Determine the [X, Y] coordinate at the center of the cell enclosing the given text.  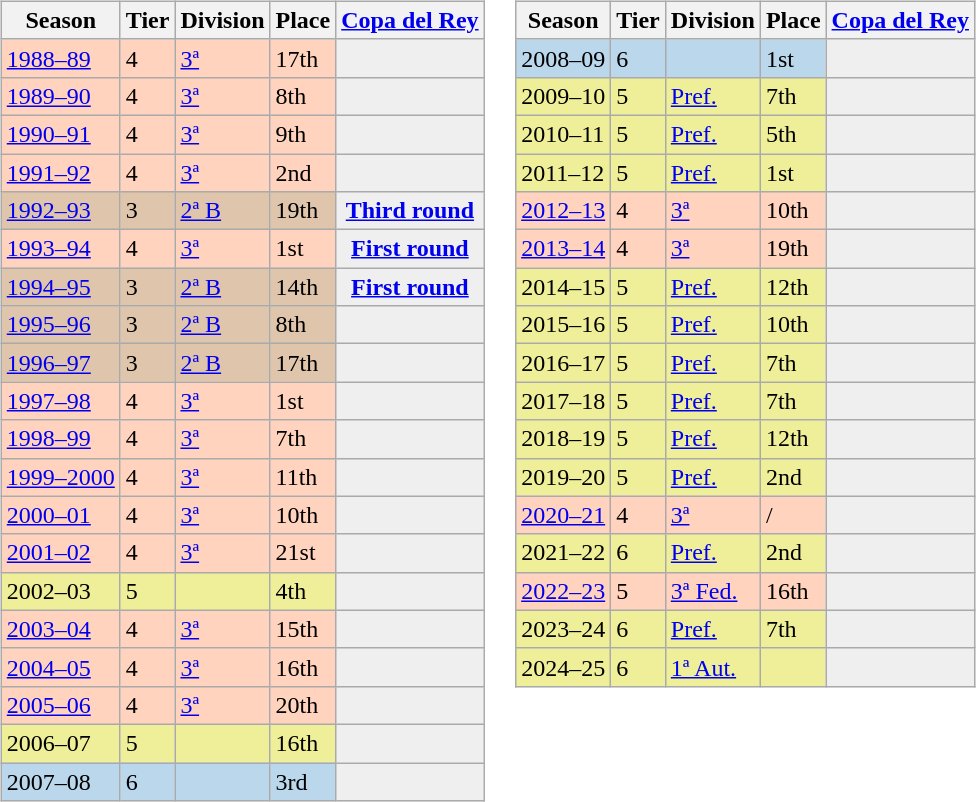
2021–22 [564, 553]
14th [303, 287]
1998–99 [60, 439]
1988–89 [60, 58]
2003–04 [60, 629]
2016–17 [564, 363]
3ª Fed. [712, 591]
1ª Aut. [712, 667]
2004–05 [60, 667]
2006–07 [60, 743]
2005–06 [60, 705]
1999–2000 [60, 477]
1997–98 [60, 401]
21st [303, 553]
2015–16 [564, 325]
1990–91 [60, 134]
15th [303, 629]
1996–97 [60, 363]
2023–24 [564, 629]
2018–19 [564, 439]
2011–12 [564, 173]
2019–20 [564, 477]
1994–95 [60, 287]
2024–25 [564, 667]
2020–21 [564, 515]
2002–03 [60, 591]
1992–93 [60, 211]
2000–01 [60, 515]
2014–15 [564, 287]
3rd [303, 781]
11th [303, 477]
9th [303, 134]
1995–96 [60, 325]
2001–02 [60, 553]
2007–08 [60, 781]
Third round [410, 211]
20th [303, 705]
2022–23 [564, 591]
2009–10 [564, 96]
1993–94 [60, 249]
1989–90 [60, 96]
1991–92 [60, 173]
4th [303, 591]
2012–13 [564, 211]
2010–11 [564, 134]
2017–18 [564, 401]
/ [793, 515]
2008–09 [564, 58]
2013–14 [564, 249]
5th [793, 134]
